Locate the cell with the specified text and output its (x, y) center coordinate. 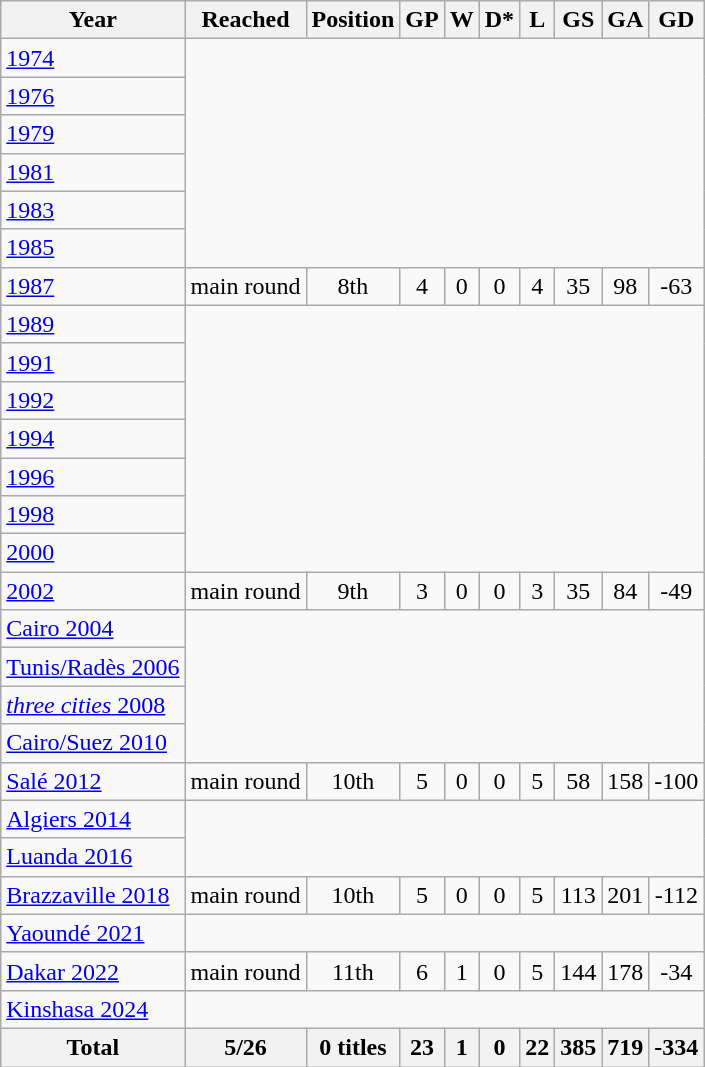
8th (353, 286)
84 (626, 591)
1979 (93, 134)
11th (353, 971)
Position (353, 20)
1996 (93, 477)
-334 (676, 1047)
Algiers 2014 (93, 819)
D* (499, 20)
1974 (93, 58)
1983 (93, 210)
9th (353, 591)
-34 (676, 971)
Dakar 2022 (93, 971)
1981 (93, 172)
three cities 2008 (93, 705)
2002 (93, 591)
Yaoundé 2021 (93, 933)
Year (93, 20)
Salé 2012 (93, 781)
GS (578, 20)
2000 (93, 553)
Cairo/Suez 2010 (93, 743)
Total (93, 1047)
L (538, 20)
1989 (93, 324)
-63 (676, 286)
1987 (93, 286)
Kinshasa 2024 (93, 1009)
5/26 (246, 1047)
Brazzaville 2018 (93, 895)
144 (578, 971)
719 (626, 1047)
-49 (676, 591)
GD (676, 20)
-112 (676, 895)
158 (626, 781)
Tunis/Radès 2006 (93, 667)
0 titles (353, 1047)
1992 (93, 400)
22 (538, 1047)
1976 (93, 96)
98 (626, 286)
23 (422, 1047)
113 (578, 895)
1994 (93, 438)
1985 (93, 248)
GP (422, 20)
Reached (246, 20)
GA (626, 20)
1991 (93, 362)
W (462, 20)
385 (578, 1047)
Luanda 2016 (93, 857)
178 (626, 971)
1998 (93, 515)
-100 (676, 781)
58 (578, 781)
201 (626, 895)
6 (422, 971)
Cairo 2004 (93, 629)
